Output the (X, Y) coordinate of the center of the cell containing the given text.  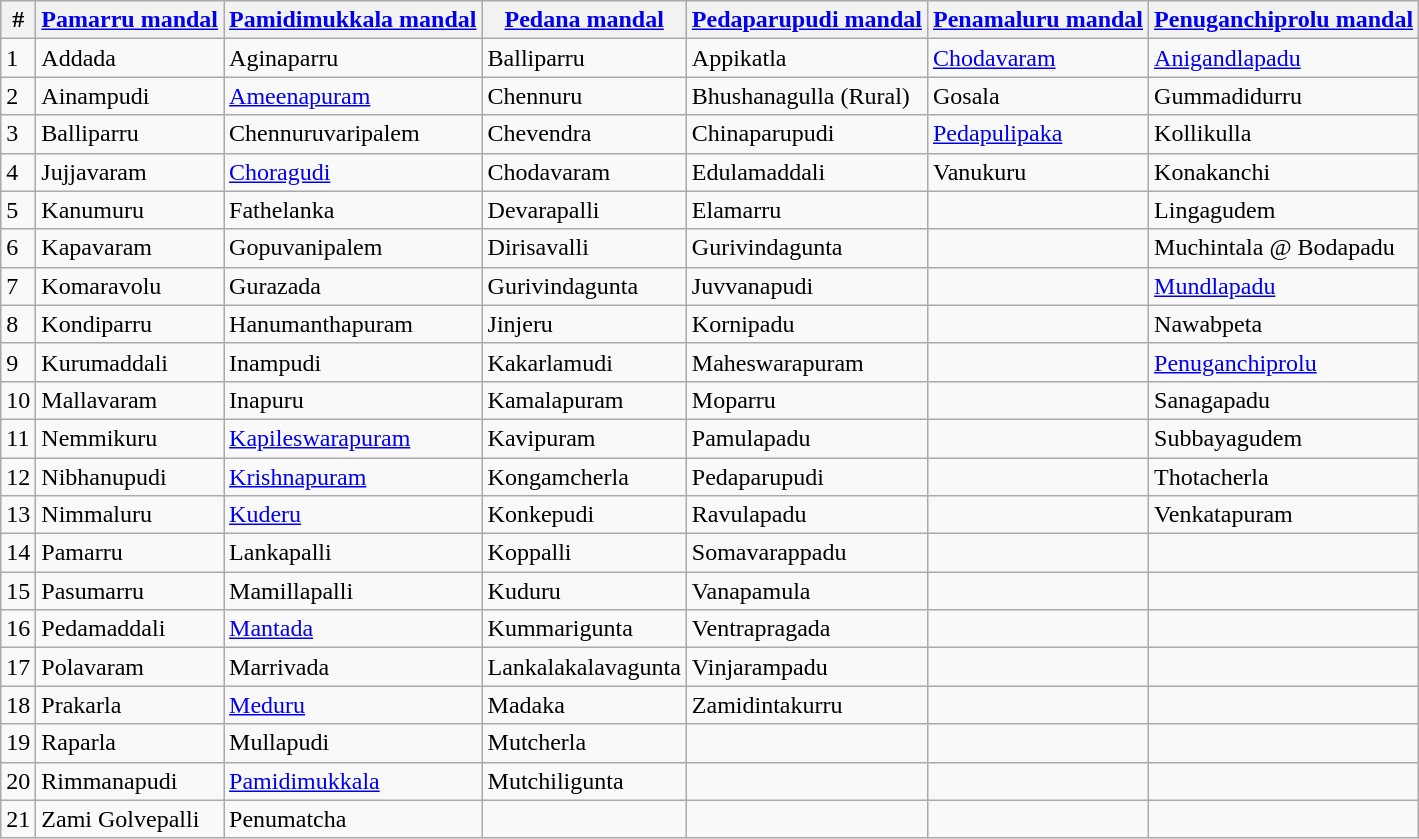
Inapuru (353, 400)
17 (18, 667)
Kapavaram (130, 248)
19 (18, 743)
Kongamcherla (584, 477)
Pamulapadu (806, 438)
# (18, 20)
Bhushanagulla (Rural) (806, 96)
Kapileswarapuram (353, 438)
Konakanchi (1284, 172)
Elamarru (806, 210)
13 (18, 515)
15 (18, 591)
Kuduru (584, 591)
Lingagudem (1284, 210)
Venkatapuram (1284, 515)
Kummarigunta (584, 629)
Devarapalli (584, 210)
Chevendra (584, 134)
Nimmaluru (130, 515)
Komaravolu (130, 286)
Pedana mandal (584, 20)
Ainampudi (130, 96)
Koppalli (584, 553)
Raparla (130, 743)
Ventrapragada (806, 629)
Edulamaddali (806, 172)
Lankapalli (353, 553)
Mantada (353, 629)
4 (18, 172)
Ravulapadu (806, 515)
Maheswarapuram (806, 362)
18 (18, 705)
Sanagapadu (1284, 400)
Mamillapalli (353, 591)
Penuganchiprolu mandal (1284, 20)
Nibhanupudi (130, 477)
Pamidimukkala mandal (353, 20)
Nawabpeta (1284, 324)
Gummadidurru (1284, 96)
Kakarlamudi (584, 362)
Vinjarampadu (806, 667)
Subbayagudem (1284, 438)
Appikatla (806, 58)
Pedaparupudi mandal (806, 20)
Pedaparupudi (806, 477)
Jujjavaram (130, 172)
Chinaparupudi (806, 134)
Moparru (806, 400)
Hanumanthapuram (353, 324)
Vanukuru (1038, 172)
Chennuruvaripalem (353, 134)
Gosala (1038, 96)
Madaka (584, 705)
21 (18, 819)
20 (18, 781)
16 (18, 629)
Meduru (353, 705)
Zami Golvepalli (130, 819)
Kanumuru (130, 210)
11 (18, 438)
6 (18, 248)
Pasumarru (130, 591)
Kavipuram (584, 438)
Chennuru (584, 96)
Kondiparru (130, 324)
Kamalapuram (584, 400)
Lankalakalavagunta (584, 667)
9 (18, 362)
Inampudi (353, 362)
Pamarru (130, 553)
Anigandlapadu (1284, 58)
Thotacherla (1284, 477)
5 (18, 210)
10 (18, 400)
Addada (130, 58)
Pamarru mandal (130, 20)
Mullapudi (353, 743)
Vanapamula (806, 591)
Muchintala @ Bodapadu (1284, 248)
Jinjeru (584, 324)
Mundlapadu (1284, 286)
Polavaram (130, 667)
Kollikulla (1284, 134)
Pedapulipaka (1038, 134)
7 (18, 286)
Nemmikuru (130, 438)
Pedamaddali (130, 629)
Kornipadu (806, 324)
Pamidimukkala (353, 781)
1 (18, 58)
Penumatcha (353, 819)
Mutcherla (584, 743)
Gopuvanipalem (353, 248)
Konkepudi (584, 515)
Rimmanapudi (130, 781)
Somavarappadu (806, 553)
Ameenapuram (353, 96)
14 (18, 553)
3 (18, 134)
2 (18, 96)
Mutchiligunta (584, 781)
Juvvanapudi (806, 286)
Krishnapuram (353, 477)
Kuderu (353, 515)
Mallavaram (130, 400)
Aginaparru (353, 58)
8 (18, 324)
Penuganchiprolu (1284, 362)
12 (18, 477)
Penamaluru mandal (1038, 20)
Marrivada (353, 667)
Gurazada (353, 286)
Prakarla (130, 705)
Kurumaddali (130, 362)
Fathelanka (353, 210)
Choragudi (353, 172)
Zamidintakurru (806, 705)
Dirisavalli (584, 248)
